Detect which cell encompasses the target text, then output its (x, y) center coordinate. 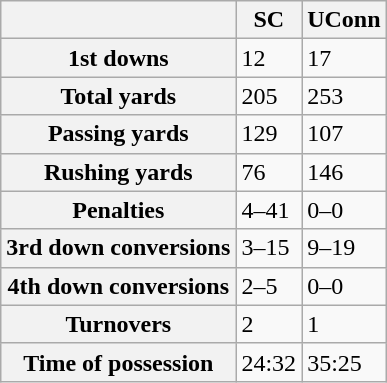
35:25 (344, 362)
3rd down conversions (118, 248)
Time of possession (118, 362)
107 (344, 134)
1 (344, 324)
205 (269, 96)
4th down conversions (118, 286)
2 (269, 324)
4–41 (269, 210)
Rushing yards (118, 172)
SC (269, 20)
1st downs (118, 58)
17 (344, 58)
UConn (344, 20)
146 (344, 172)
Passing yards (118, 134)
129 (269, 134)
Total yards (118, 96)
2–5 (269, 286)
24:32 (269, 362)
253 (344, 96)
76 (269, 172)
Penalties (118, 210)
9–19 (344, 248)
12 (269, 58)
3–15 (269, 248)
Turnovers (118, 324)
